For the text-containing cell, return its midpoint in (X, Y) coordinate format. 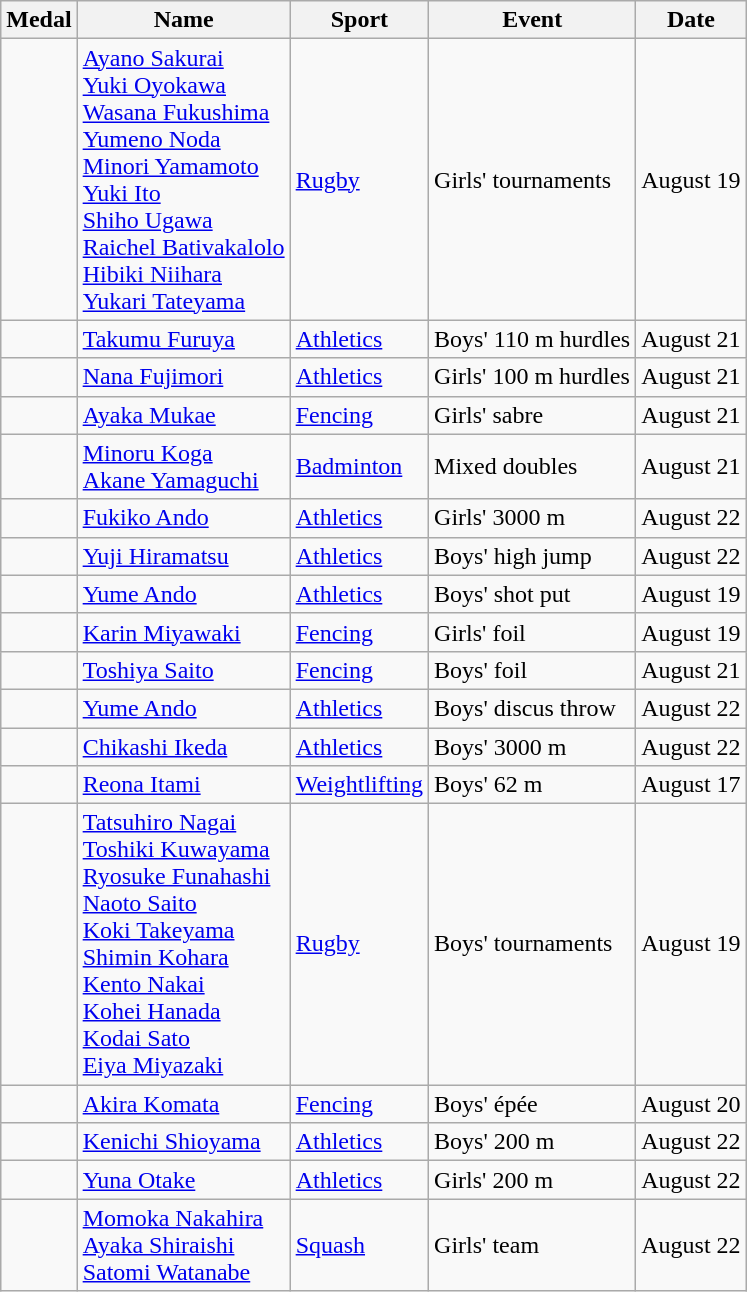
Karin Miyawaki (184, 632)
Girls' 200 m (532, 1180)
August 20 (691, 1104)
Takumu Furuya (184, 339)
August 17 (691, 785)
Boys' 62 m (532, 785)
Weightlifting (359, 785)
Medal (39, 20)
Fukiko Ando (184, 518)
Ayano SakuraiYuki OyokawaWasana FukushimaYumeno NodaMinori YamamotoYuki ItoShiho UgawaRaichel BativakaloloHibiki NiiharaYukari Tateyama (184, 180)
Chikashi Ikeda (184, 747)
Toshiya Saito (184, 670)
Sport (359, 20)
Boys' épée (532, 1104)
Mixed doubles (532, 466)
Girls' foil (532, 632)
Boys' tournaments (532, 944)
Minoru KogaAkane Yamaguchi (184, 466)
Event (532, 20)
Girls' sabre (532, 415)
Boys' 3000 m (532, 747)
Kenichi Shioyama (184, 1142)
Boys' discus throw (532, 708)
Boys' shot put (532, 594)
Girls' team (532, 1245)
Girls' tournaments (532, 180)
Date (691, 20)
Yuji Hiramatsu (184, 556)
Momoka NakahiraAyaka ShiraishiSatomi Watanabe (184, 1245)
Nana Fujimori (184, 377)
Squash (359, 1245)
Badminton (359, 466)
Ayaka Mukae (184, 415)
Boys' 200 m (532, 1142)
Name (184, 20)
Boys' high jump (532, 556)
Girls' 3000 m (532, 518)
Tatsuhiro NagaiToshiki KuwayamaRyosuke FunahashiNaoto SaitoKoki TakeyamaShimin KoharaKento NakaiKohei HanadaKodai SatoEiya Miyazaki (184, 944)
Girls' 100 m hurdles (532, 377)
Reona Itami (184, 785)
Akira Komata (184, 1104)
Yuna Otake (184, 1180)
Boys' foil (532, 670)
Boys' 110 m hurdles (532, 339)
